Scan for the cell matching the given text and deliver its (x, y) coordinate at center. 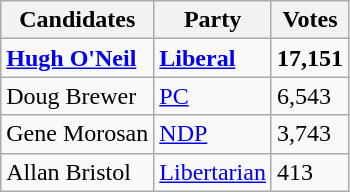
Doug Brewer (78, 96)
Party (213, 20)
Libertarian (213, 172)
Hugh O'Neil (78, 58)
Votes (310, 20)
Allan Bristol (78, 172)
3,743 (310, 134)
413 (310, 172)
NDP (213, 134)
17,151 (310, 58)
Liberal (213, 58)
6,543 (310, 96)
PC (213, 96)
Gene Morosan (78, 134)
Candidates (78, 20)
